Search for the cell housing the specified text and yield its (x, y) center coordinate. 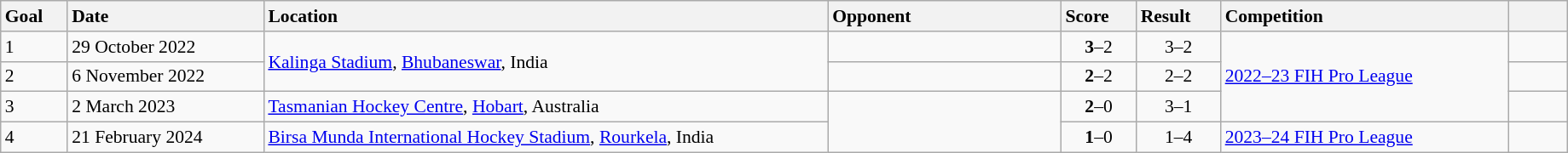
2 (34, 76)
Competition (1365, 16)
2–0 (1098, 107)
1–0 (1098, 138)
Date (165, 16)
1 (34, 47)
21 February 2024 (165, 138)
Kalinga Stadium, Bhubaneswar, India (546, 61)
Opponent (945, 16)
Birsa Munda International Hockey Stadium, Rourkela, India (546, 138)
3 (34, 107)
Result (1178, 16)
2022–23 FIH Pro League (1365, 76)
29 October 2022 (165, 47)
2 March 2023 (165, 107)
Goal (34, 16)
3–1 (1178, 107)
Location (546, 16)
Score (1098, 16)
6 November 2022 (165, 76)
2023–24 FIH Pro League (1365, 138)
1–4 (1178, 138)
4 (34, 138)
Tasmanian Hockey Centre, Hobart, Australia (546, 107)
